Pinpoint the cell where the given text exists, returning its (X, Y) midpoint coordinate. 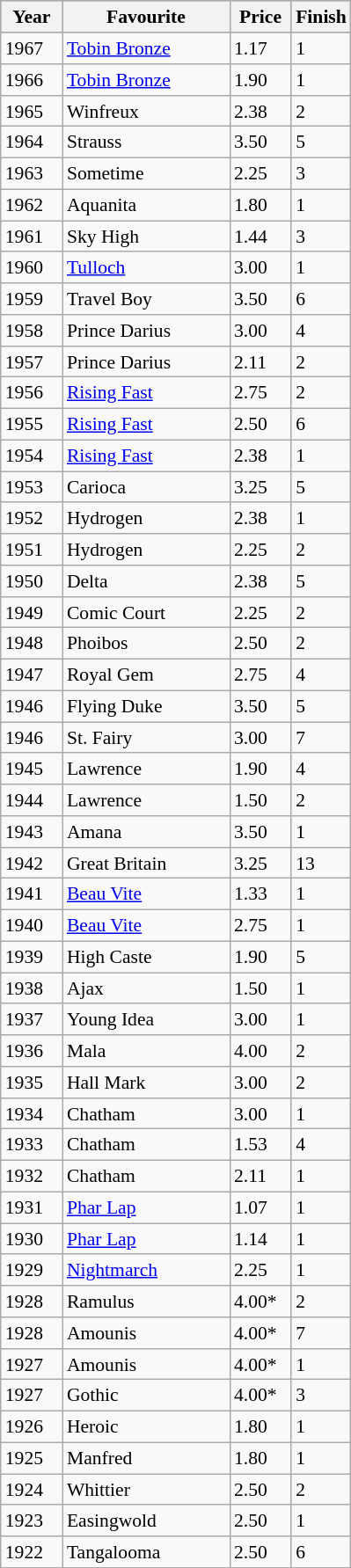
Travel Boy (146, 299)
1.33 (260, 894)
1936 (32, 1051)
1944 (32, 800)
1926 (32, 1426)
1960 (32, 267)
1925 (32, 1458)
Comic Court (146, 612)
Young Idea (146, 1019)
1961 (32, 237)
Strauss (146, 142)
1955 (32, 424)
1929 (32, 1270)
1963 (32, 173)
1954 (32, 456)
1922 (32, 1552)
Whittier (146, 1490)
1932 (32, 1176)
Carioca (146, 487)
1966 (32, 80)
1956 (32, 393)
1957 (32, 361)
Favourite (146, 17)
Sky High (146, 237)
1924 (32, 1490)
1942 (32, 863)
Aquanita (146, 205)
St. Fairy (146, 738)
1958 (32, 331)
1923 (32, 1521)
1967 (32, 48)
1935 (32, 1083)
1953 (32, 487)
Hall Mark (146, 1083)
Delta (146, 581)
1.44 (260, 237)
1943 (32, 832)
1950 (32, 581)
Gothic (146, 1396)
1.17 (260, 48)
1947 (32, 675)
1939 (32, 957)
Easingwold (146, 1521)
1937 (32, 1019)
1940 (32, 925)
1965 (32, 111)
1948 (32, 644)
1938 (32, 988)
1934 (32, 1113)
Heroic (146, 1426)
1962 (32, 205)
Ajax (146, 988)
Year (32, 17)
1951 (32, 550)
1.14 (260, 1239)
Great Britain (146, 863)
Winfreux (146, 111)
1933 (32, 1145)
Tulloch (146, 267)
Amana (146, 832)
4.00 (260, 1051)
1959 (32, 299)
1930 (32, 1239)
1945 (32, 769)
Mala (146, 1051)
Sometime (146, 173)
13 (321, 863)
1941 (32, 894)
Flying Duke (146, 706)
Ramulus (146, 1302)
Tangalooma (146, 1552)
Finish (321, 17)
1931 (32, 1207)
1.07 (260, 1207)
1949 (32, 612)
High Caste (146, 957)
1.53 (260, 1145)
Phoibos (146, 644)
1964 (32, 142)
Nightmarch (146, 1270)
Price (260, 17)
Royal Gem (146, 675)
Manfred (146, 1458)
1952 (32, 518)
